Provide the (X, Y) coordinate of the cell's center where the given text is located.  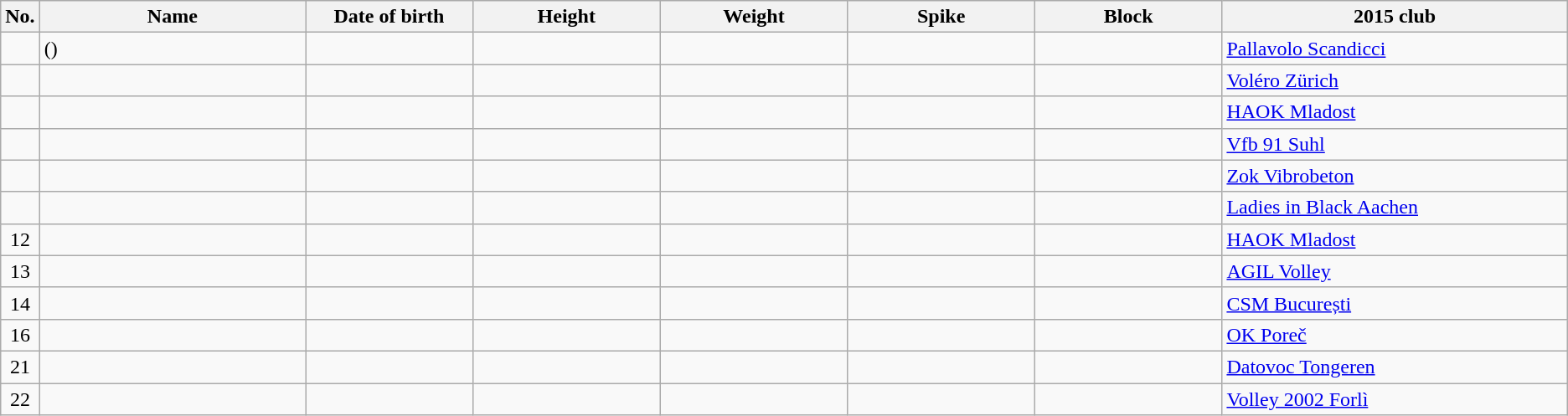
Name (173, 17)
Volley 2002 Forlì (1395, 399)
Vfb 91 Suhl (1395, 144)
2015 club (1395, 17)
Voléro Zürich (1395, 80)
Height (566, 17)
13 (20, 271)
Zok Vibrobeton (1395, 176)
AGIL Volley (1395, 271)
CSM București (1395, 303)
Spike (941, 17)
12 (20, 239)
14 (20, 303)
No. (20, 17)
Block (1128, 17)
21 (20, 367)
OK Poreč (1395, 335)
Weight (754, 17)
Pallavolo Scandicci (1395, 49)
Datovoc Tongeren (1395, 367)
Ladies in Black Aachen (1395, 208)
22 (20, 399)
16 (20, 335)
() (173, 49)
Date of birth (389, 17)
